Scan for the cell matching the given text and deliver its [x, y] coordinate at center. 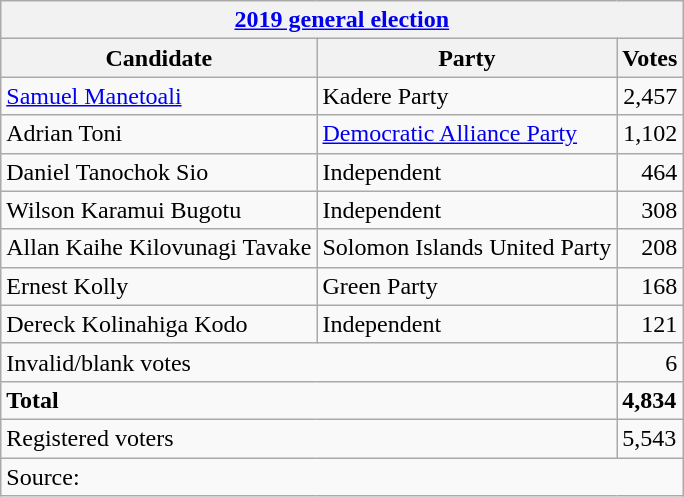
Wilson Karamui Bugotu [159, 210]
Dereck Kolinahiga Kodo [159, 324]
168 [650, 286]
2019 general election [342, 20]
464 [650, 172]
Allan Kaihe Kilovunagi Tavake [159, 248]
Adrian Toni [159, 134]
Candidate [159, 58]
6 [650, 362]
Democratic Alliance Party [467, 134]
4,834 [650, 400]
2,457 [650, 96]
Daniel Tanochok Sio [159, 172]
1,102 [650, 134]
Registered voters [309, 438]
Kadere Party [467, 96]
208 [650, 248]
Green Party [467, 286]
Party [467, 58]
Invalid/blank votes [309, 362]
Total [309, 400]
5,543 [650, 438]
121 [650, 324]
Ernest Kolly [159, 286]
308 [650, 210]
Solomon Islands United Party [467, 248]
Samuel Manetoali [159, 96]
Votes [650, 58]
Source: [342, 477]
